Provide the [X, Y] coordinate of the cell's center where the given text is located.  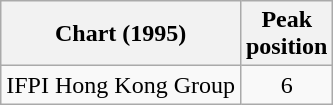
Chart (1995) [121, 34]
6 [286, 85]
Peakposition [286, 34]
IFPI Hong Kong Group [121, 85]
